Determine the (X, Y) coordinate at the center of the cell enclosing the given text.  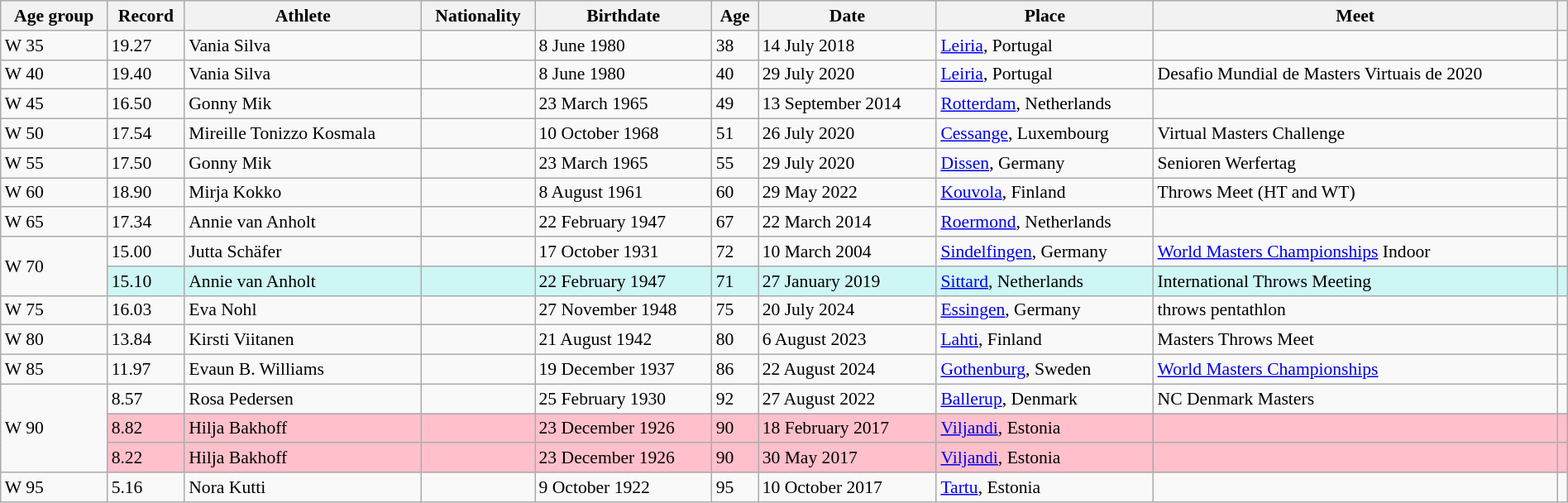
W 65 (55, 223)
27 November 1948 (623, 310)
Athlete (303, 16)
18.90 (146, 193)
18 February 2017 (848, 429)
80 (735, 340)
10 October 2017 (848, 487)
60 (735, 193)
16.03 (146, 310)
W 40 (55, 74)
26 July 2020 (848, 134)
Roermond, Netherlands (1045, 223)
Sindelfingen, Germany (1045, 251)
Place (1045, 16)
55 (735, 163)
6 August 2023 (848, 340)
Masters Throws Meet (1355, 340)
W 50 (55, 134)
27 August 2022 (848, 399)
Dissen, Germany (1045, 163)
19 December 1937 (623, 370)
Evaun B. Williams (303, 370)
21 August 1942 (623, 340)
International Throws Meeting (1355, 281)
17.34 (146, 223)
9 October 1922 (623, 487)
Mirja Kokko (303, 193)
W 80 (55, 340)
W 55 (55, 163)
Virtual Masters Challenge (1355, 134)
13 September 2014 (848, 104)
38 (735, 46)
17 October 1931 (623, 251)
67 (735, 223)
51 (735, 134)
Lahti, Finland (1045, 340)
Tartu, Estonia (1045, 487)
Cessange, Luxembourg (1045, 134)
25 February 1930 (623, 399)
10 October 1968 (623, 134)
throws pentathlon (1355, 310)
8 August 1961 (623, 193)
16.50 (146, 104)
W 45 (55, 104)
13.84 (146, 340)
Record (146, 16)
15.00 (146, 251)
Sittard, Netherlands (1045, 281)
Nationality (478, 16)
Desafio Mundial de Masters Virtuais de 2020 (1355, 74)
72 (735, 251)
Meet (1355, 16)
92 (735, 399)
20 July 2024 (848, 310)
Age (735, 16)
22 August 2024 (848, 370)
17.54 (146, 134)
14 July 2018 (848, 46)
W 85 (55, 370)
W 75 (55, 310)
Senioren Werfertag (1355, 163)
11.97 (146, 370)
15.10 (146, 281)
5.16 (146, 487)
Kouvola, Finland (1045, 193)
Rosa Pedersen (303, 399)
8.57 (146, 399)
19.27 (146, 46)
8.22 (146, 458)
Ballerup, Denmark (1045, 399)
86 (735, 370)
27 January 2019 (848, 281)
Age group (55, 16)
Rotterdam, Netherlands (1045, 104)
NC Denmark Masters (1355, 399)
World Masters Championships Indoor (1355, 251)
W 35 (55, 46)
Birthdate (623, 16)
29 May 2022 (848, 193)
W 60 (55, 193)
Throws Meet (HT and WT) (1355, 193)
W 70 (55, 266)
75 (735, 310)
Kirsti Viitanen (303, 340)
Eva Nohl (303, 310)
Jutta Schäfer (303, 251)
Nora Kutti (303, 487)
40 (735, 74)
Mireille Tonizzo Kosmala (303, 134)
22 March 2014 (848, 223)
Essingen, Germany (1045, 310)
95 (735, 487)
10 March 2004 (848, 251)
W 95 (55, 487)
19.40 (146, 74)
Date (848, 16)
W 90 (55, 429)
71 (735, 281)
30 May 2017 (848, 458)
Gothenburg, Sweden (1045, 370)
17.50 (146, 163)
World Masters Championships (1355, 370)
49 (735, 104)
8.82 (146, 429)
